Extract the (X, Y) coordinate from the center of the cell holding the provided text.  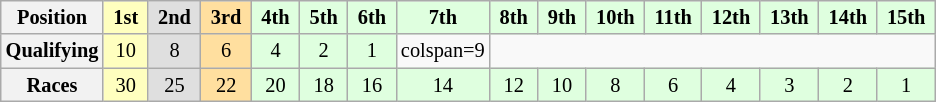
25 (174, 85)
colspan=9 (443, 51)
22 (226, 85)
13th (789, 17)
10th (615, 17)
14 (443, 85)
12 (514, 85)
11th (672, 17)
2nd (174, 17)
Position (52, 17)
3rd (226, 17)
3 (789, 85)
4th (275, 17)
Qualifying (52, 51)
20 (275, 85)
12th (731, 17)
30 (126, 85)
16 (372, 85)
9th (562, 17)
14th (848, 17)
5th (324, 17)
1st (126, 17)
Races (52, 85)
8th (514, 17)
6th (372, 17)
18 (324, 85)
15th (906, 17)
7th (443, 17)
